Provide the (X, Y) coordinate of the cell's center where the given text is located.  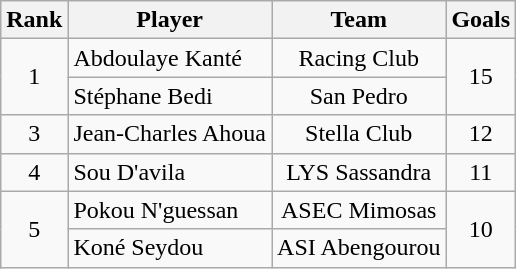
10 (481, 229)
LYS Sassandra (359, 172)
15 (481, 77)
Jean-Charles Ahoua (170, 134)
Abdoulaye Kanté (170, 58)
3 (34, 134)
1 (34, 77)
11 (481, 172)
Sou D'avila (170, 172)
12 (481, 134)
Racing Club (359, 58)
Player (170, 20)
ASI Abengourou (359, 248)
Stella Club (359, 134)
5 (34, 229)
Pokou N'guessan (170, 210)
ASEC Mimosas (359, 210)
Koné Seydou (170, 248)
Rank (34, 20)
San Pedro (359, 96)
Stéphane Bedi (170, 96)
Goals (481, 20)
4 (34, 172)
Team (359, 20)
